For the text-containing cell, return its midpoint in [X, Y] coordinate format. 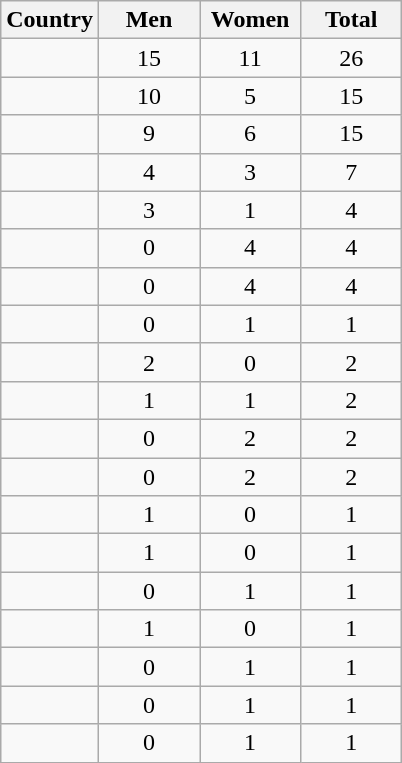
Total [352, 20]
7 [352, 172]
Men [148, 20]
10 [148, 96]
5 [250, 96]
Country [50, 20]
6 [250, 134]
9 [148, 134]
Women [250, 20]
26 [352, 58]
11 [250, 58]
